Locate the cell with the specified text and output its (x, y) center coordinate. 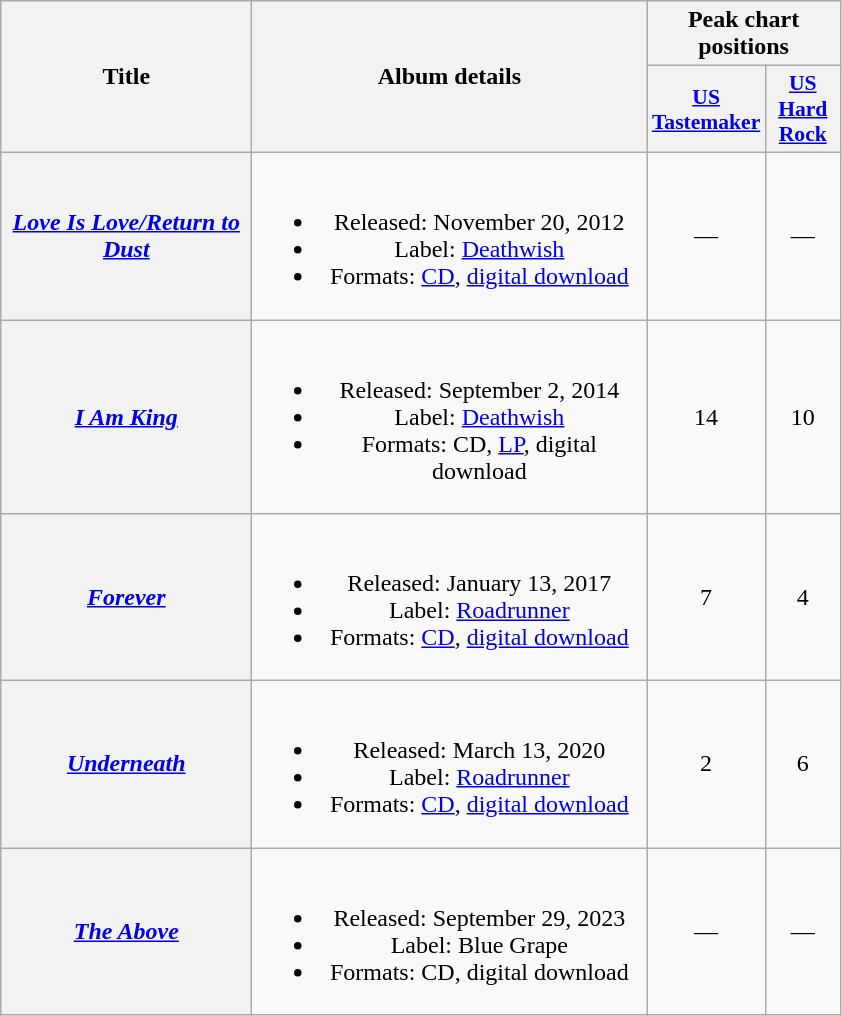
Released: September 29, 2023Label: Blue GrapeFormats: CD, digital download (450, 932)
6 (802, 764)
Forever (126, 598)
Album details (450, 77)
Title (126, 77)
I Am King (126, 417)
Peak chart positions (744, 34)
4 (802, 598)
7 (706, 598)
Love Is Love/Return to Dust (126, 236)
Released: March 13, 2020Label: RoadrunnerFormats: CD, digital download (450, 764)
2 (706, 764)
Underneath (126, 764)
US Hard Rock (802, 110)
Released: January 13, 2017Label: RoadrunnerFormats: CD, digital download (450, 598)
Released: November 20, 2012Label: DeathwishFormats: CD, digital download (450, 236)
10 (802, 417)
US Tastemaker (706, 110)
The Above (126, 932)
14 (706, 417)
Released: September 2, 2014Label: DeathwishFormats: CD, LP, digital download (450, 417)
